Output the [x, y] coordinate of the center of the cell containing the given text.  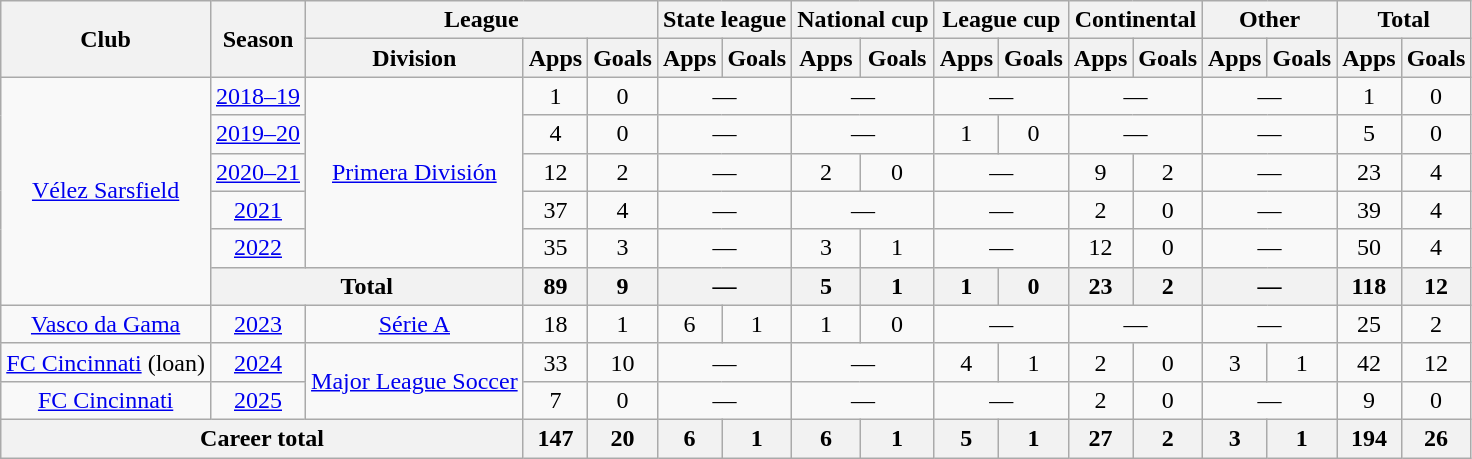
20 [623, 438]
League [482, 20]
37 [555, 210]
42 [1369, 362]
147 [555, 438]
Série A [415, 324]
State league [724, 20]
Other [1270, 20]
10 [623, 362]
2021 [258, 210]
2025 [258, 400]
25 [1369, 324]
2018–19 [258, 96]
2024 [258, 362]
FC Cincinnati (loan) [106, 362]
Club [106, 39]
Vasco da Gama [106, 324]
2022 [258, 248]
FC Cincinnati [106, 400]
Division [415, 58]
National cup [863, 20]
50 [1369, 248]
26 [1436, 438]
35 [555, 248]
18 [555, 324]
League cup [1001, 20]
Career total [262, 438]
39 [1369, 210]
7 [555, 400]
33 [555, 362]
89 [555, 286]
Season [258, 39]
Continental [1135, 20]
27 [1100, 438]
2023 [258, 324]
Major League Soccer [415, 381]
Vélez Sarsfield [106, 191]
118 [1369, 286]
2019–20 [258, 134]
Primera División [415, 172]
2020–21 [258, 172]
194 [1369, 438]
